Find where the given text appears and provide that cell's center as [x, y] coordinate. 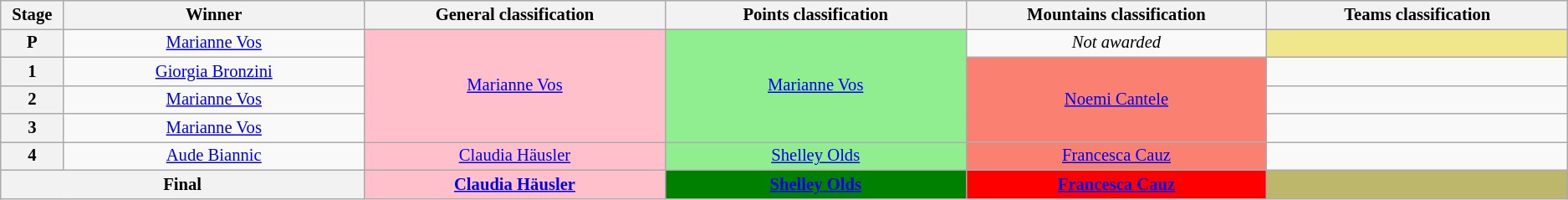
Winner [214, 14]
4 [32, 156]
Not awarded [1116, 43]
Giorgia Bronzini [214, 71]
Stage [32, 14]
2 [32, 100]
General classification [515, 14]
Points classification [815, 14]
P [32, 43]
Mountains classification [1116, 14]
3 [32, 128]
1 [32, 71]
Final [182, 184]
Noemi Cantele [1116, 99]
Teams classification [1417, 14]
Aude Biannic [214, 156]
